Provide the (x, y) coordinate of the cell's center where the given text is located.  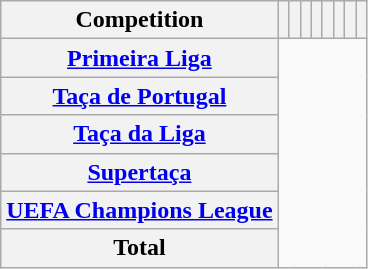
Competition (140, 20)
Supertaça (140, 172)
Primeira Liga (140, 58)
Taça da Liga (140, 134)
Taça de Portugal (140, 96)
UEFA Champions League (140, 210)
Total (140, 248)
